Identify which cell holds the provided text, then report its [X, Y] central coordinate. 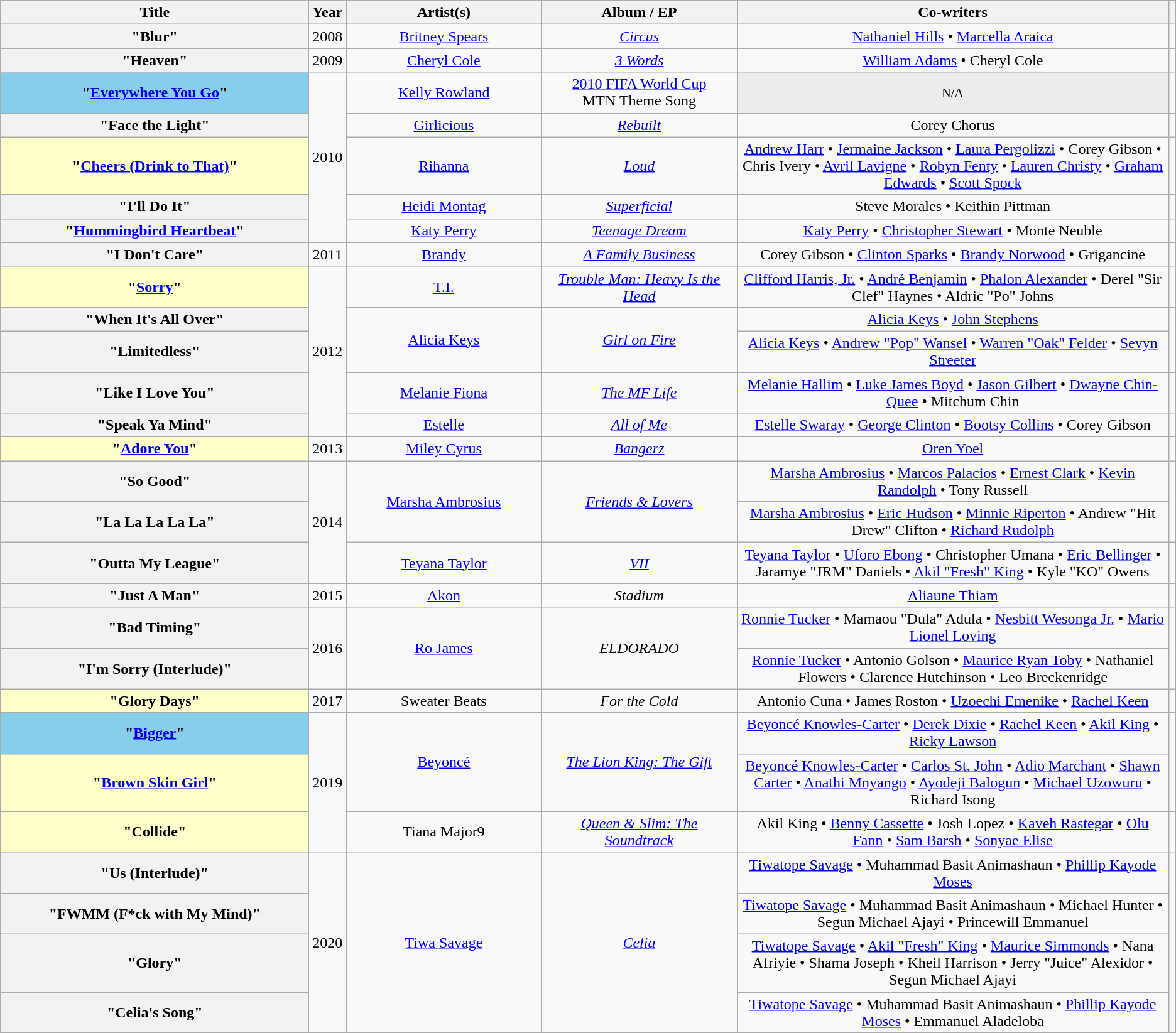
Beyoncé Knowles-Carter • Derek Dixie • Rachel Keen • Akil King • Ricky Lawson [952, 733]
ELDORADO [640, 648]
"Like I Love You" [155, 392]
A Family Business [640, 254]
Teyana Taylor • Uforo Ebong • Christopher Umana • Eric Bellinger • Jaramye "JRM" Daniels • Akil "Fresh" King • Kyle "KO" Owens [952, 563]
"So Good" [155, 481]
"Bigger" [155, 733]
Katy Perry [444, 230]
Ronnie Tucker • Antonio Golson • Maurice Ryan Toby • Nathaniel Flowers • Clarence Hutchinson • Leo Breckenridge [952, 668]
2009 [328, 60]
VII [640, 563]
2015 [328, 595]
Year [328, 13]
Bangerz [640, 449]
N/A [952, 93]
Teyana Taylor [444, 563]
Antonio Cuna • James Roston • Uzoechi Emenike • Rachel Keen [952, 701]
"La La La La La" [155, 522]
"Everywhere You Go" [155, 93]
Steve Morales • Keithin Pittman [952, 207]
The Lion King: The Gift [640, 762]
"FWMM (F*ck with My Mind)" [155, 913]
"Celia's Song" [155, 1012]
Tiwatope Savage • Akil "Fresh" King • Maurice Simmonds • Nana Afriyie • Shama Joseph • Kheil Harrison • Jerry "Juice" Alexidor • Segun Michael Ajayi [952, 963]
Trouble Man: Heavy Is the Head [640, 286]
2010 [328, 157]
Kelly Rowland [444, 93]
Beyoncé [444, 762]
Corey Chorus [952, 125]
"Sorry" [155, 286]
All of Me [640, 425]
Stadium [640, 595]
For the Cold [640, 701]
Estelle Swaray • George Clinton • Bootsy Collins • Corey Gibson [952, 425]
"Collide" [155, 831]
Rihanna [444, 166]
2014 [328, 522]
Melanie Fiona [444, 392]
Tiana Major9 [444, 831]
Tiwatope Savage • Muhammad Basit Animashaun • Michael Hunter • Segun Michael Ajayi • Princewill Emmanuel [952, 913]
2020 [328, 942]
Katy Perry • Christopher Stewart • Monte Neuble [952, 230]
"When It's All Over" [155, 319]
Ronnie Tucker • Mamaou "Dula" Adula • Nesbitt Wesonga Jr. • Mario Lionel Loving [952, 628]
Beyoncé Knowles-Carter • Carlos St. John • Adio Marchant • Shawn Carter • Anathi Mnyango • Ayodeji Balogun • Michael Uzowuru • Richard Isong [952, 782]
Tiwatope Savage • Muhammad Basit Animashaun • Phillip Kayode Moses [952, 873]
Clifford Harris, Jr. • André Benjamin • Phalon Alexander • Derel "Sir Clef" Haynes • Aldric "Po" Johns [952, 286]
"Bad Timing" [155, 628]
"Hummingbird Heartbeat" [155, 230]
Sweater Beats [444, 701]
Girlicious [444, 125]
3 Words [640, 60]
Superficial [640, 207]
2016 [328, 648]
"Glory" [155, 963]
Akil King • Benny Cassette • Josh Lopez • Kaveh Rastegar • Olu Fann • Sam Barsh • Sonyae Elise [952, 831]
Heidi Montag [444, 207]
Alicia Keys • Andrew "Pop" Wansel • Warren "Oak" Felder • Sevyn Streeter [952, 352]
Loud [640, 166]
"Blur" [155, 36]
Corey Gibson • Clinton Sparks • Brandy Norwood • Grigancine [952, 254]
Estelle [444, 425]
Title [155, 13]
Friends & Lovers [640, 502]
Alicia Keys [444, 339]
Cheryl Cole [444, 60]
William Adams • Cheryl Cole [952, 60]
Circus [640, 36]
2010 FIFA World CupMTN Theme Song [640, 93]
"Outta My League" [155, 563]
Brandy [444, 254]
Britney Spears [444, 36]
Tiwatope Savage • Muhammad Basit Animashaun • Phillip Kayode Moses • Emmanuel Aladeloba [952, 1012]
Akon [444, 595]
Marsha Ambrosius • Marcos Palacios • Ernest Clark • Kevin Randolph • Tony Russell [952, 481]
2019 [328, 782]
"Speak Ya Mind" [155, 425]
Album / EP [640, 13]
"Just A Man" [155, 595]
Nathaniel Hills • Marcella Araica [952, 36]
Artist(s) [444, 13]
"Heaven" [155, 60]
Ro James [444, 648]
Oren Yoel [952, 449]
"Limitedless" [155, 352]
2008 [328, 36]
"Brown Skin Girl" [155, 782]
Queen & Slim: The Soundtrack [640, 831]
"Face the Light" [155, 125]
2011 [328, 254]
2012 [328, 352]
Tiwa Savage [444, 942]
The MF Life [640, 392]
Marsha Ambrosius • Eric Hudson • Minnie Riperton • Andrew "Hit Drew" Clifton • Richard Rudolph [952, 522]
Rebuilt [640, 125]
T.I. [444, 286]
Teenage Dream [640, 230]
Miley Cyrus [444, 449]
"I Don't Care" [155, 254]
Co-writers [952, 13]
Marsha Ambrosius [444, 502]
2013 [328, 449]
Alicia Keys • John Stephens [952, 319]
"I'll Do It" [155, 207]
"Glory Days" [155, 701]
"Adore You" [155, 449]
"I'm Sorry (Interlude)" [155, 668]
Girl on Fire [640, 339]
"Us (Interlude)" [155, 873]
Aliaune Thiam [952, 595]
Melanie Hallim • Luke James Boyd • Jason Gilbert • Dwayne Chin-Quee • Mitchum Chin [952, 392]
Celia [640, 942]
2017 [328, 701]
"Cheers (Drink to That)" [155, 166]
